Output the (x, y) coordinate of the center of the cell containing the given text.  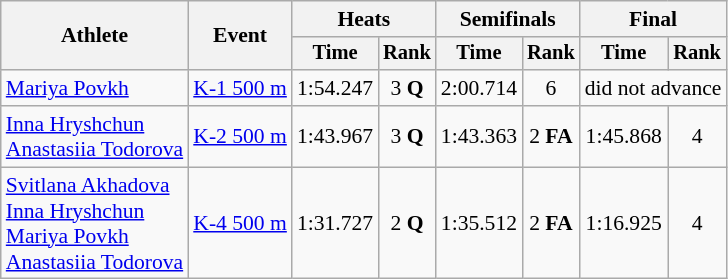
Semifinals (508, 19)
1:43.363 (479, 136)
did not advance (654, 88)
Athlete (94, 36)
Heats (364, 19)
Final (654, 19)
2 Q (407, 223)
1:31.727 (335, 223)
Inna HryshchunAnastasiia Todorova (94, 136)
6 (551, 88)
1:45.868 (624, 136)
1:54.247 (335, 88)
1:43.967 (335, 136)
2:00.714 (479, 88)
1:16.925 (624, 223)
Svitlana AkhadovaInna HryshchunMariya PovkhAnastasiia Todorova (94, 223)
1:35.512 (479, 223)
K-1 500 m (240, 88)
K-2 500 m (240, 136)
K-4 500 m (240, 223)
Event (240, 36)
Mariya Povkh (94, 88)
